Determine the (X, Y) coordinate at the center of the cell enclosing the given text.  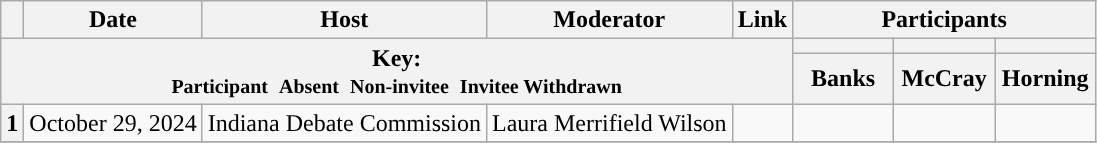
Date (113, 20)
October 29, 2024 (113, 123)
Key: Participant Absent Non-invitee Invitee Withdrawn (397, 72)
Banks (844, 78)
1 (12, 123)
Horning (1046, 78)
Laura Merrifield Wilson (610, 123)
McCray (944, 78)
Host (344, 20)
Indiana Debate Commission (344, 123)
Link (762, 20)
Moderator (610, 20)
Participants (944, 20)
